Return the (X, Y) coordinate for the center point of the cell that contains the specified text.  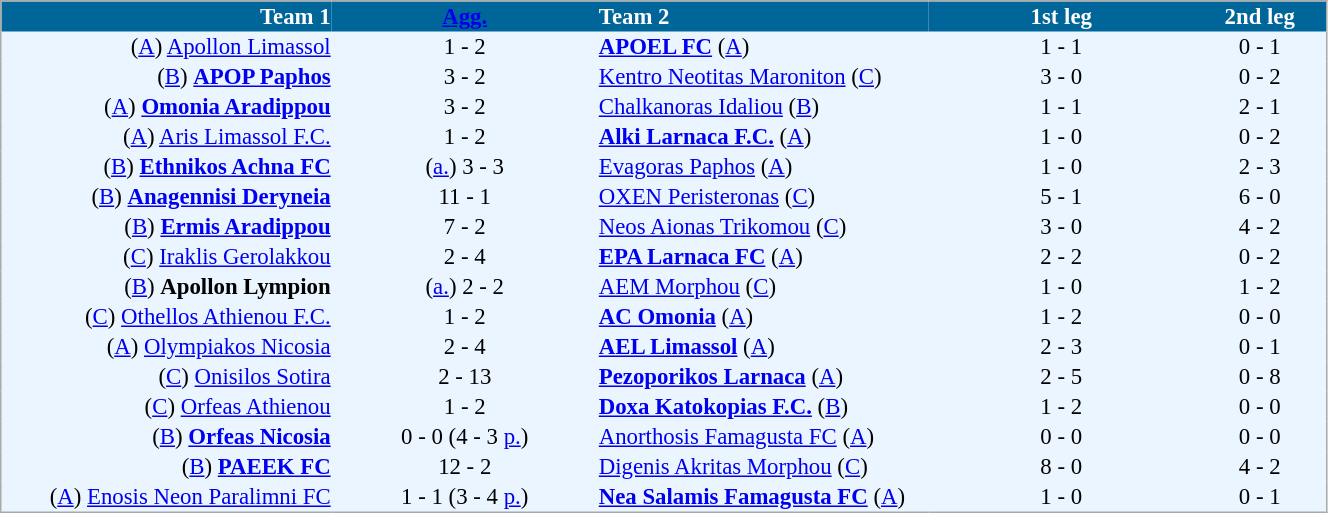
(B) Orfeas Nicosia (166, 437)
(B) Apollon Lympion (166, 287)
Team 2 (762, 16)
Kentro Neotitas Maroniton (C) (762, 77)
Digenis Akritas Morphou (C) (762, 467)
(A) Enosis Neon Paralimni FC (166, 497)
Alki Larnaca F.C. (A) (762, 137)
EPA Larnaca FC (A) (762, 257)
2 - 2 (1062, 257)
2 - 1 (1260, 107)
0 - 8 (1260, 377)
Team 1 (166, 16)
(A) Apollon Limassol (166, 47)
(C) Iraklis Gerolakkou (166, 257)
APOEL FC (A) (762, 47)
(A) Omonia Aradippou (166, 107)
Chalkanoras Idaliou (B) (762, 107)
(a.) 3 - 3 (464, 167)
2nd leg (1260, 16)
7 - 2 (464, 227)
AEM Morphou (C) (762, 287)
(A) Olympiakos Nicosia (166, 347)
(C) Orfeas Athienou (166, 407)
5 - 1 (1062, 197)
1st leg (1062, 16)
(C) Onisilos Sotira (166, 377)
(B) PAEEK FC (166, 467)
(a.) 2 - 2 (464, 287)
2 - 5 (1062, 377)
Doxa Katokopias F.C. (B) (762, 407)
1 - 1 (3 - 4 p.) (464, 497)
Nea Salamis Famagusta FC (A) (762, 497)
12 - 2 (464, 467)
Evagoras Paphos (A) (762, 167)
AC Omonia (A) (762, 317)
(B) APOP Paphos (166, 77)
(B) Ermis Aradippou (166, 227)
Pezoporikos Larnaca (A) (762, 377)
(A) Aris Limassol F.C. (166, 137)
Anorthosis Famagusta FC (A) (762, 437)
(B) Anagennisi Deryneia (166, 197)
OXEN Peristeronas (C) (762, 197)
Agg. (464, 16)
Neos Aionas Trikomou (C) (762, 227)
6 - 0 (1260, 197)
(B) Ethnikos Achna FC (166, 167)
2 - 13 (464, 377)
0 - 0 (4 - 3 p.) (464, 437)
8 - 0 (1062, 467)
(C) Othellos Athienou F.C. (166, 317)
AEL Limassol (A) (762, 347)
11 - 1 (464, 197)
